Search for the cell housing the specified text and yield its [X, Y] center coordinate. 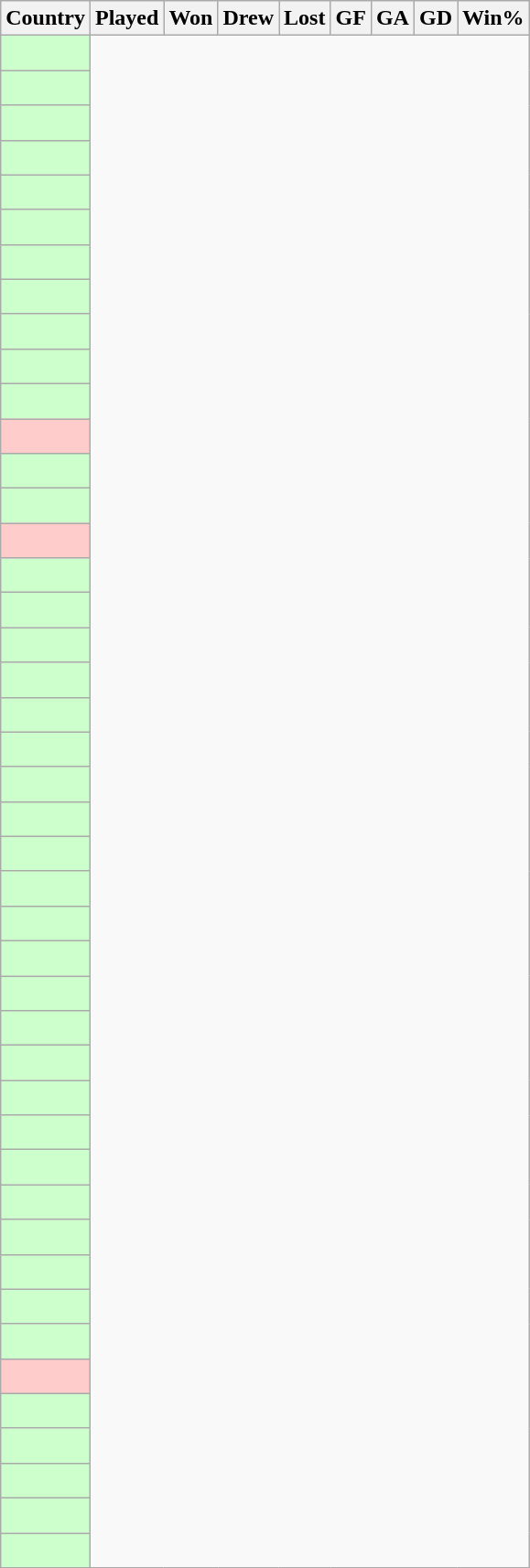
Won [190, 18]
Win% [494, 18]
GF [351, 18]
Played [126, 18]
Lost [305, 18]
GD [436, 18]
GA [392, 18]
Country [46, 18]
Drew [249, 18]
